Return the (x, y) coordinate for the center point of the cell that contains the specified text.  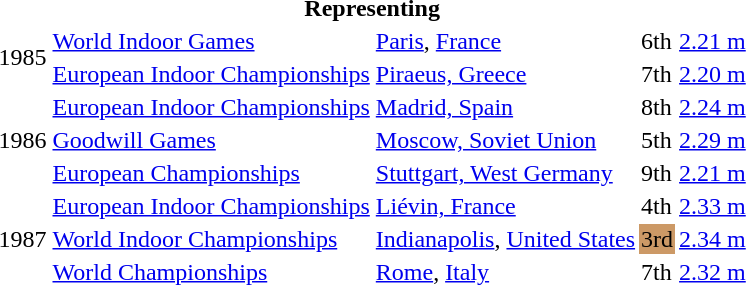
European Championships (211, 173)
7th (658, 74)
5th (658, 140)
3rd (658, 239)
8th (658, 107)
Paris, France (505, 41)
Moscow, Soviet Union (505, 140)
4th (658, 206)
9th (658, 173)
Liévin, France (505, 206)
6th (658, 41)
Stuttgart, West Germany (505, 173)
World Indoor Games (211, 41)
Madrid, Spain (505, 107)
Piraeus, Greece (505, 74)
Indianapolis, United States (505, 239)
World Indoor Championships (211, 239)
Goodwill Games (211, 140)
